Search for the cell housing the specified text and yield its [X, Y] center coordinate. 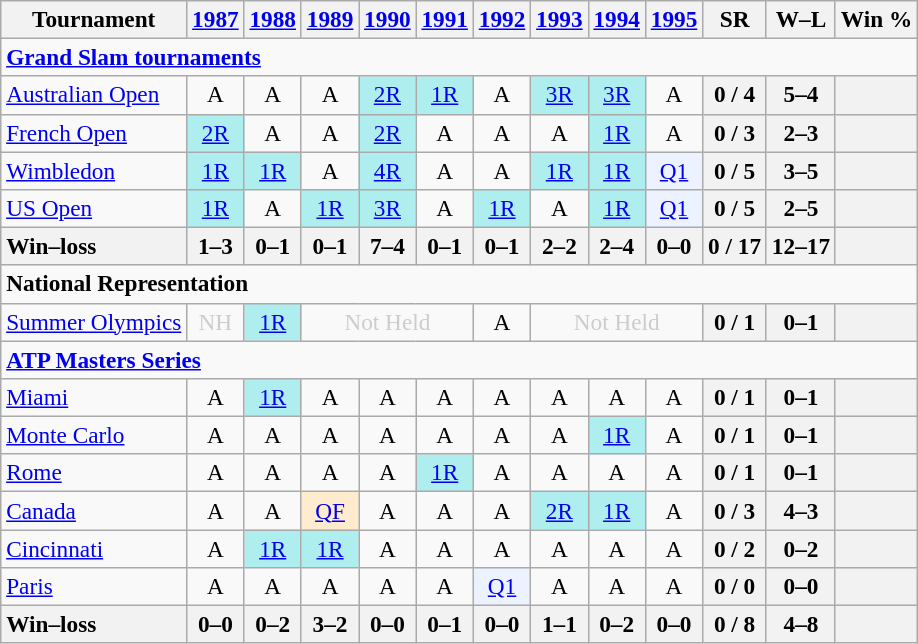
Grand Slam tournaments [460, 57]
1988 [272, 19]
Australian Open [94, 95]
0 / 2 [735, 548]
4–8 [800, 624]
W–L [800, 19]
1–1 [560, 624]
0 / 8 [735, 624]
0 / 17 [735, 246]
0 / 0 [735, 586]
Monte Carlo [94, 435]
French Open [94, 133]
4–3 [800, 510]
Summer Olympics [94, 322]
1987 [216, 19]
0 / 4 [735, 95]
3–5 [800, 170]
Canada [94, 510]
2–5 [800, 208]
SR [735, 19]
1992 [502, 19]
2–2 [560, 246]
2–3 [800, 133]
1994 [616, 19]
NH [216, 322]
1993 [560, 19]
Rome [94, 473]
Win % [876, 19]
1989 [330, 19]
7–4 [388, 246]
QF [330, 510]
1–3 [216, 246]
National Representation [460, 284]
Wimbledon [94, 170]
4R [388, 170]
Cincinnati [94, 548]
1995 [674, 19]
Paris [94, 586]
ATP Masters Series [460, 359]
Miami [94, 397]
US Open [94, 208]
5–4 [800, 95]
12–17 [800, 246]
1991 [444, 19]
3–2 [330, 624]
1990 [388, 19]
2–4 [616, 246]
Tournament [94, 19]
